Provide the (x, y) coordinate of the cell's center where the given text is located.  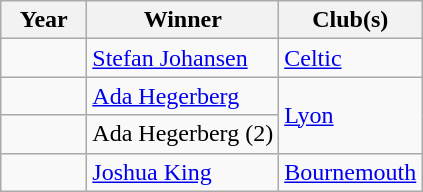
Club(s) (350, 20)
Lyon (350, 115)
Joshua King (183, 172)
Stefan Johansen (183, 58)
Bournemouth (350, 172)
Year (44, 20)
Ada Hegerberg (2) (183, 134)
Celtic (350, 58)
Winner (183, 20)
Ada Hegerberg (183, 96)
